Determine the [X, Y] coordinate at the center of the cell enclosing the given text.  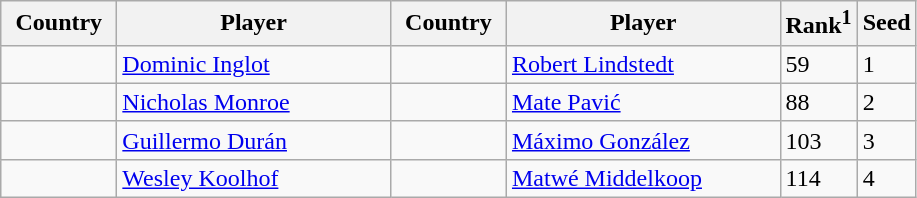
Seed [886, 24]
Guillermo Durán [254, 140]
Máximo González [643, 140]
Nicholas Monroe [254, 102]
Wesley Koolhof [254, 178]
Robert Lindstedt [643, 64]
Matwé Middelkoop [643, 178]
114 [818, 178]
3 [886, 140]
Rank1 [818, 24]
59 [818, 64]
4 [886, 178]
1 [886, 64]
Dominic Inglot [254, 64]
2 [886, 102]
103 [818, 140]
Mate Pavić [643, 102]
88 [818, 102]
